Provide the [x, y] coordinate of the cell's center where the given text is located.  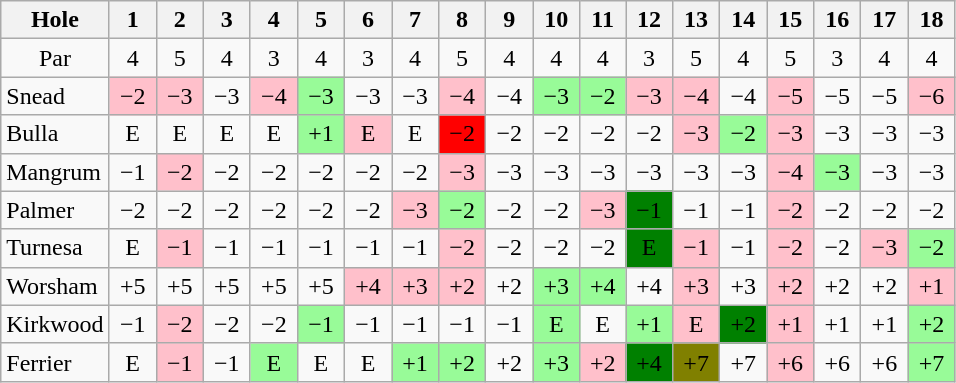
13 [696, 20]
Bulla [55, 134]
Palmer [55, 210]
15 [790, 20]
16 [838, 20]
17 [884, 20]
10 [556, 20]
Ferrier [55, 362]
9 [510, 20]
Hole [55, 20]
8 [462, 20]
Mangrum [55, 172]
Par [55, 58]
2 [180, 20]
12 [650, 20]
Turnesa [55, 248]
Snead [55, 96]
1 [132, 20]
14 [744, 20]
Worsham [55, 286]
Kirkwood [55, 324]
−6 [932, 96]
6 [368, 20]
18 [932, 20]
7 [416, 20]
11 [603, 20]
